Extract the [x, y] coordinate from the center of the cell holding the provided text.  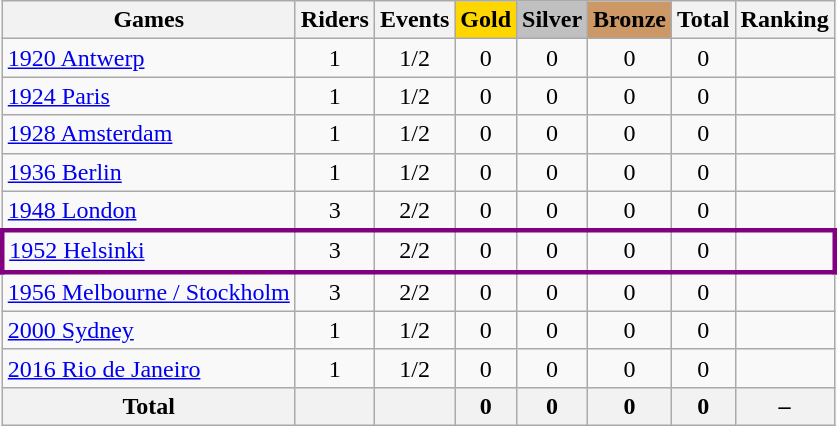
2000 Sydney [148, 330]
1936 Berlin [148, 172]
Events [414, 20]
1928 Amsterdam [148, 134]
Bronze [630, 20]
– [784, 406]
1924 Paris [148, 96]
1948 London [148, 211]
Silver [552, 20]
1956 Melbourne / Stockholm [148, 292]
1952 Helsinki [148, 252]
Ranking [784, 20]
Riders [334, 20]
1920 Antwerp [148, 58]
2016 Rio de Janeiro [148, 368]
Games [148, 20]
Gold [486, 20]
